Find where the given text appears and provide that cell's center as (x, y) coordinate. 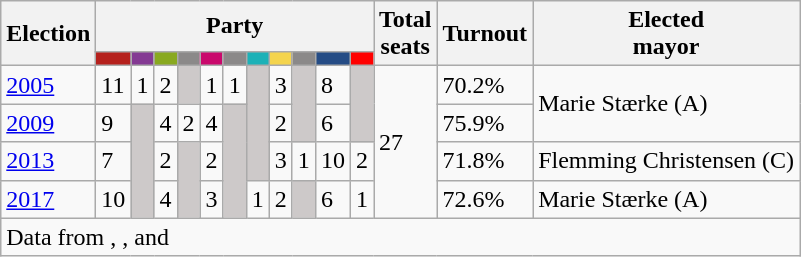
11 (114, 85)
2005 (48, 85)
2017 (48, 199)
Party (235, 26)
Election (48, 34)
8 (332, 85)
7 (114, 161)
27 (406, 142)
71.8% (485, 161)
Totalseats (406, 34)
9 (114, 123)
70.2% (485, 85)
Turnout (485, 34)
72.6% (485, 199)
2009 (48, 123)
2013 (48, 161)
75.9% (485, 123)
Data from , , and (400, 237)
Flemming Christensen (C) (666, 161)
Electedmayor (666, 34)
